Locate the cell with the specified text and output its [x, y] center coordinate. 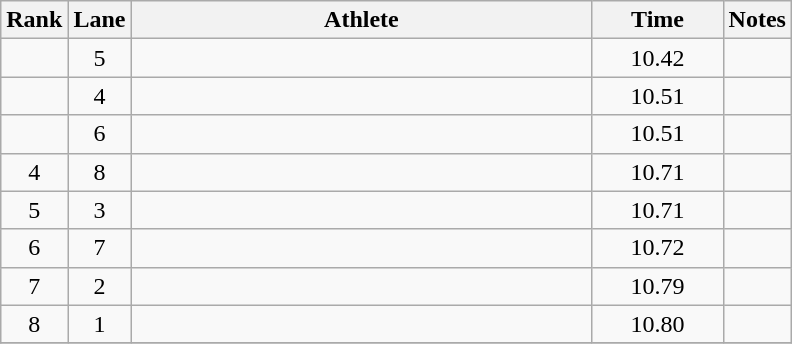
Time [658, 20]
3 [100, 210]
1 [100, 324]
Athlete [362, 20]
Notes [757, 20]
10.42 [658, 58]
10.72 [658, 248]
2 [100, 286]
Lane [100, 20]
Rank [34, 20]
10.80 [658, 324]
10.79 [658, 286]
